For the text-containing cell, return its midpoint in [X, Y] coordinate format. 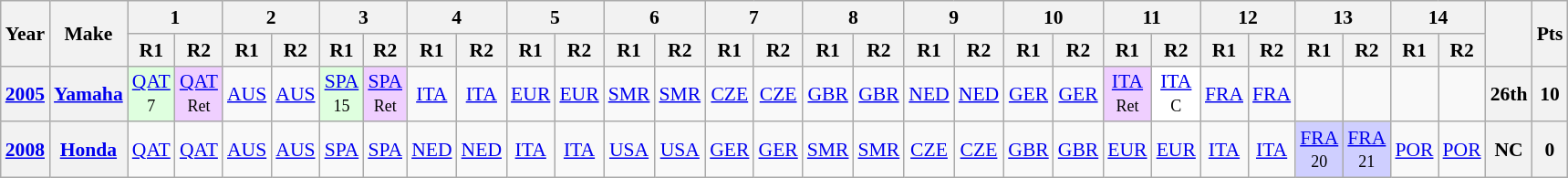
2 [272, 17]
QAT7 [151, 93]
1 [175, 17]
11 [1151, 17]
NC [1509, 150]
SPARet [385, 93]
13 [1343, 17]
SPA15 [342, 93]
2008 [26, 150]
Yamaha [88, 93]
Pts [1551, 33]
Honda [88, 150]
2005 [26, 93]
8 [854, 17]
7 [753, 17]
Year [26, 33]
12 [1248, 17]
26th [1509, 93]
FRA20 [1319, 150]
9 [954, 17]
0 [1551, 150]
FRA21 [1366, 150]
14 [1438, 17]
ITAC [1177, 93]
3 [363, 17]
5 [555, 17]
6 [655, 17]
4 [456, 17]
QATRet [199, 93]
ITARet [1127, 93]
Make [88, 33]
